Scan for the cell matching the given text and deliver its [x, y] coordinate at center. 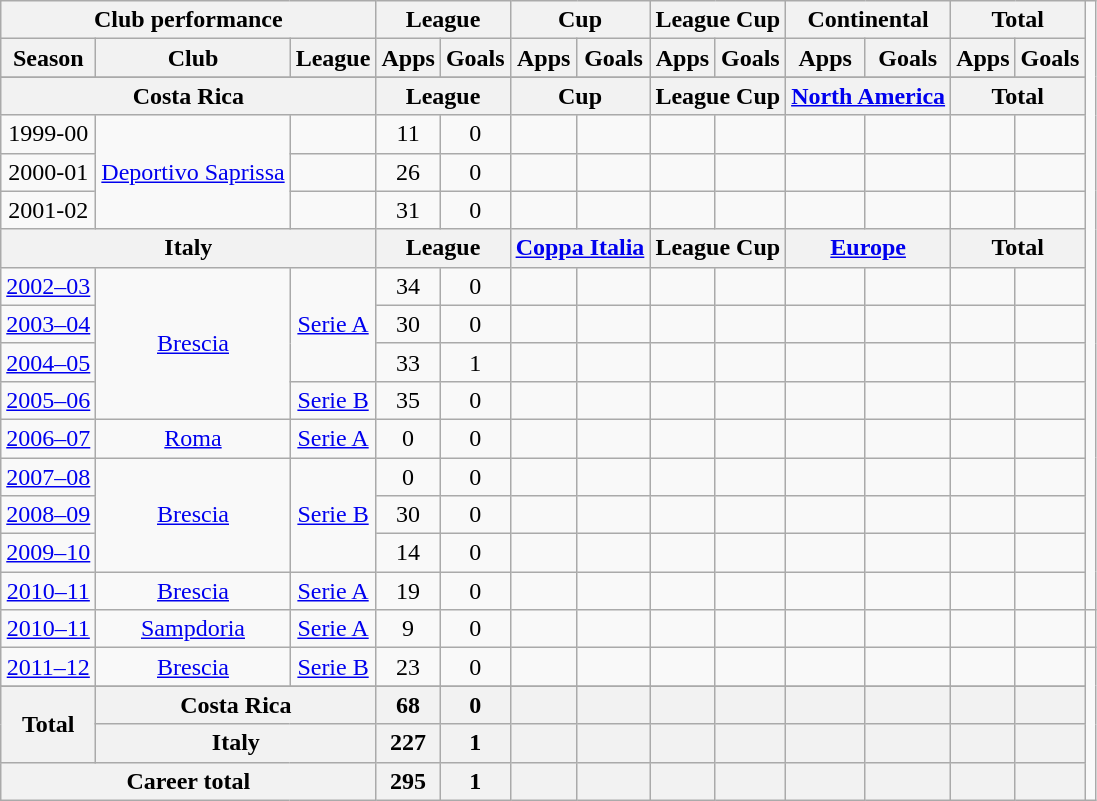
19 [408, 591]
Roma [193, 438]
Coppa Italia [580, 248]
North America [868, 96]
2009–10 [48, 553]
Deportivo Saprissa [193, 172]
33 [408, 362]
2007–08 [48, 477]
9 [408, 629]
Season [48, 58]
Club [193, 58]
14 [408, 553]
1999-00 [48, 134]
Career total [188, 781]
227 [408, 743]
11 [408, 134]
23 [408, 667]
2006–07 [48, 438]
31 [408, 210]
2000-01 [48, 172]
Sampdoria [193, 629]
2004–05 [48, 362]
2008–09 [48, 515]
2011–12 [48, 667]
2002–03 [48, 286]
35 [408, 400]
2001-02 [48, 210]
295 [408, 781]
26 [408, 172]
Europe [868, 248]
2003–04 [48, 324]
2005–06 [48, 400]
34 [408, 286]
Continental [868, 20]
Club performance [188, 20]
68 [408, 705]
